Locate the cell with the specified text and output its (X, Y) center coordinate. 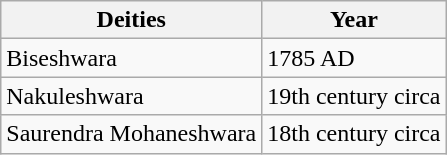
Saurendra Mohaneshwara (132, 134)
18th century circa (354, 134)
Year (354, 20)
Deities (132, 20)
Biseshwara (132, 58)
Nakuleshwara (132, 96)
19th century circa (354, 96)
1785 AD (354, 58)
